Output the (x, y) coordinate of the center of the cell containing the given text.  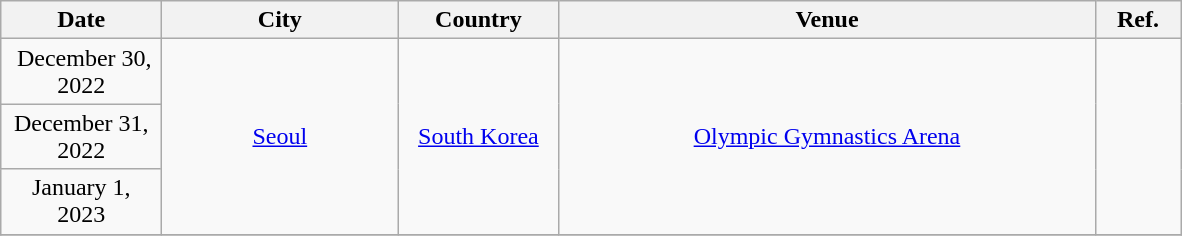
Ref. (1138, 20)
Country (478, 20)
Venue (827, 20)
Date (82, 20)
City (280, 20)
December 30, 2022 (82, 72)
Olympic Gymnastics Arena (827, 136)
Seoul (280, 136)
South Korea (478, 136)
January 1, 2023 (82, 202)
December 31, 2022 (82, 136)
